Output the (X, Y) coordinate of the center of the cell containing the given text.  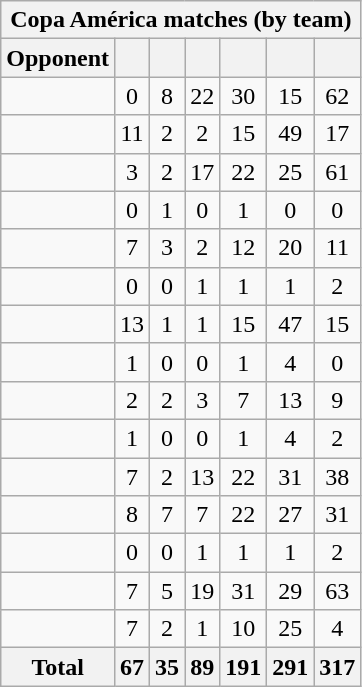
291 (290, 667)
27 (290, 515)
12 (244, 248)
62 (338, 96)
5 (168, 591)
38 (338, 477)
317 (338, 667)
191 (244, 667)
67 (132, 667)
Total (58, 667)
20 (290, 248)
63 (338, 591)
Copa América matches (by team) (181, 20)
49 (290, 134)
30 (244, 96)
19 (202, 591)
47 (290, 324)
Opponent (58, 58)
29 (290, 591)
35 (168, 667)
61 (338, 172)
10 (244, 629)
89 (202, 667)
9 (338, 400)
